Find where the given text appears and provide that cell's center as [x, y] coordinate. 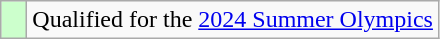
Qualified for the 2024 Summer Olympics [233, 20]
